Output the (x, y) coordinate of the center of the cell containing the given text.  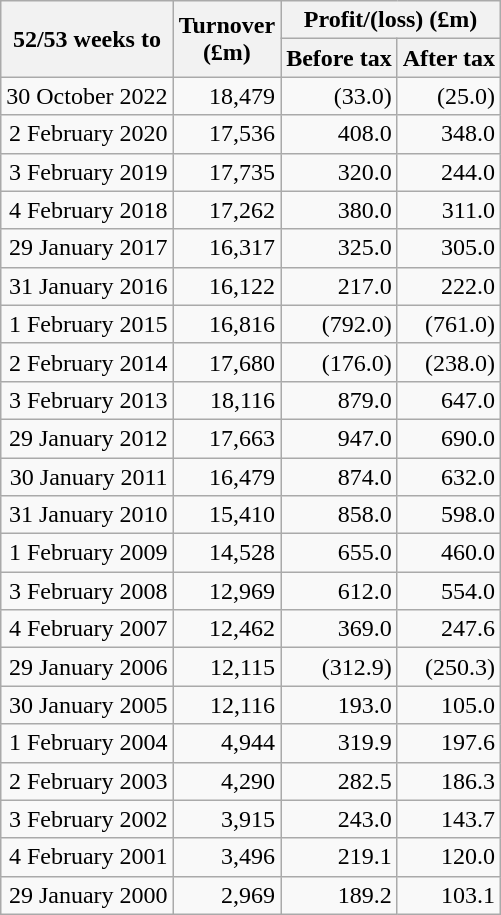
Before tax (340, 58)
2 February 2003 (87, 781)
31 January 2010 (87, 515)
(176.0) (340, 362)
105.0 (448, 705)
29 January 2000 (87, 895)
2 February 2020 (87, 134)
12,462 (227, 629)
30 January 2011 (87, 477)
243.0 (340, 819)
30 January 2005 (87, 705)
369.0 (340, 629)
632.0 (448, 477)
217.0 (340, 286)
(250.3) (448, 667)
29 January 2017 (87, 248)
655.0 (340, 553)
598.0 (448, 515)
4,290 (227, 781)
612.0 (340, 591)
186.3 (448, 781)
Turnover(£m) (227, 39)
2,969 (227, 895)
4 February 2007 (87, 629)
1 February 2004 (87, 743)
16,816 (227, 324)
(25.0) (448, 96)
14,528 (227, 553)
2 February 2014 (87, 362)
4 February 2018 (87, 210)
1 February 2015 (87, 324)
120.0 (448, 857)
4,944 (227, 743)
244.0 (448, 172)
18,116 (227, 400)
12,116 (227, 705)
311.0 (448, 210)
(761.0) (448, 324)
(792.0) (340, 324)
17,663 (227, 438)
17,680 (227, 362)
16,317 (227, 248)
282.5 (340, 781)
After tax (448, 58)
17,536 (227, 134)
103.1 (448, 895)
874.0 (340, 477)
222.0 (448, 286)
29 January 2006 (87, 667)
12,969 (227, 591)
348.0 (448, 134)
52/53 weeks to (87, 39)
554.0 (448, 591)
(33.0) (340, 96)
1 February 2009 (87, 553)
690.0 (448, 438)
320.0 (340, 172)
879.0 (340, 400)
247.6 (448, 629)
947.0 (340, 438)
12,115 (227, 667)
189.2 (340, 895)
858.0 (340, 515)
408.0 (340, 134)
(312.9) (340, 667)
305.0 (448, 248)
30 October 2022 (87, 96)
31 January 2016 (87, 286)
4 February 2001 (87, 857)
460.0 (448, 553)
16,122 (227, 286)
3 February 2002 (87, 819)
325.0 (340, 248)
219.1 (340, 857)
3,915 (227, 819)
(238.0) (448, 362)
3 February 2008 (87, 591)
29 January 2012 (87, 438)
3 February 2013 (87, 400)
Profit/(loss) (£m) (391, 20)
3,496 (227, 857)
143.7 (448, 819)
16,479 (227, 477)
647.0 (448, 400)
18,479 (227, 96)
17,735 (227, 172)
193.0 (340, 705)
319.9 (340, 743)
17,262 (227, 210)
15,410 (227, 515)
197.6 (448, 743)
380.0 (340, 210)
3 February 2019 (87, 172)
